Provide the [X, Y] coordinate of the cell's center where the given text is located.  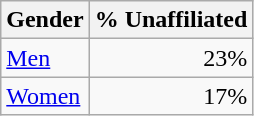
Men [45, 58]
% Unaffiliated [171, 20]
Gender [45, 20]
Women [45, 96]
17% [171, 96]
23% [171, 58]
